Search for the cell housing the specified text and yield its [x, y] center coordinate. 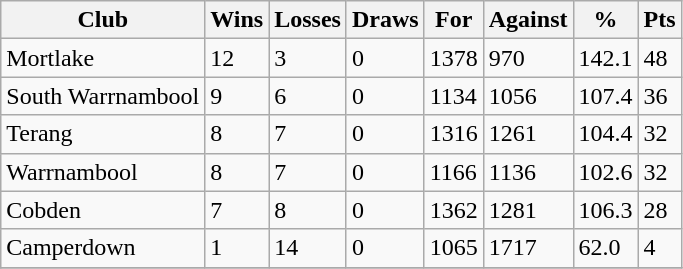
3 [308, 58]
104.4 [606, 134]
142.1 [606, 58]
14 [308, 248]
36 [660, 96]
6 [308, 96]
1136 [528, 172]
Terang [103, 134]
9 [237, 96]
% [606, 20]
Warrnambool [103, 172]
Club [103, 20]
Wins [237, 20]
Mortlake [103, 58]
1261 [528, 134]
Cobden [103, 210]
102.6 [606, 172]
106.3 [606, 210]
1362 [454, 210]
1166 [454, 172]
107.4 [606, 96]
970 [528, 58]
1134 [454, 96]
South Warrnambool [103, 96]
62.0 [606, 248]
1378 [454, 58]
Losses [308, 20]
12 [237, 58]
Draws [385, 20]
Camperdown [103, 248]
1316 [454, 134]
1 [237, 248]
1065 [454, 248]
1717 [528, 248]
For [454, 20]
1056 [528, 96]
28 [660, 210]
Against [528, 20]
Pts [660, 20]
1281 [528, 210]
48 [660, 58]
4 [660, 248]
